Detect which cell encompasses the target text, then output its (x, y) center coordinate. 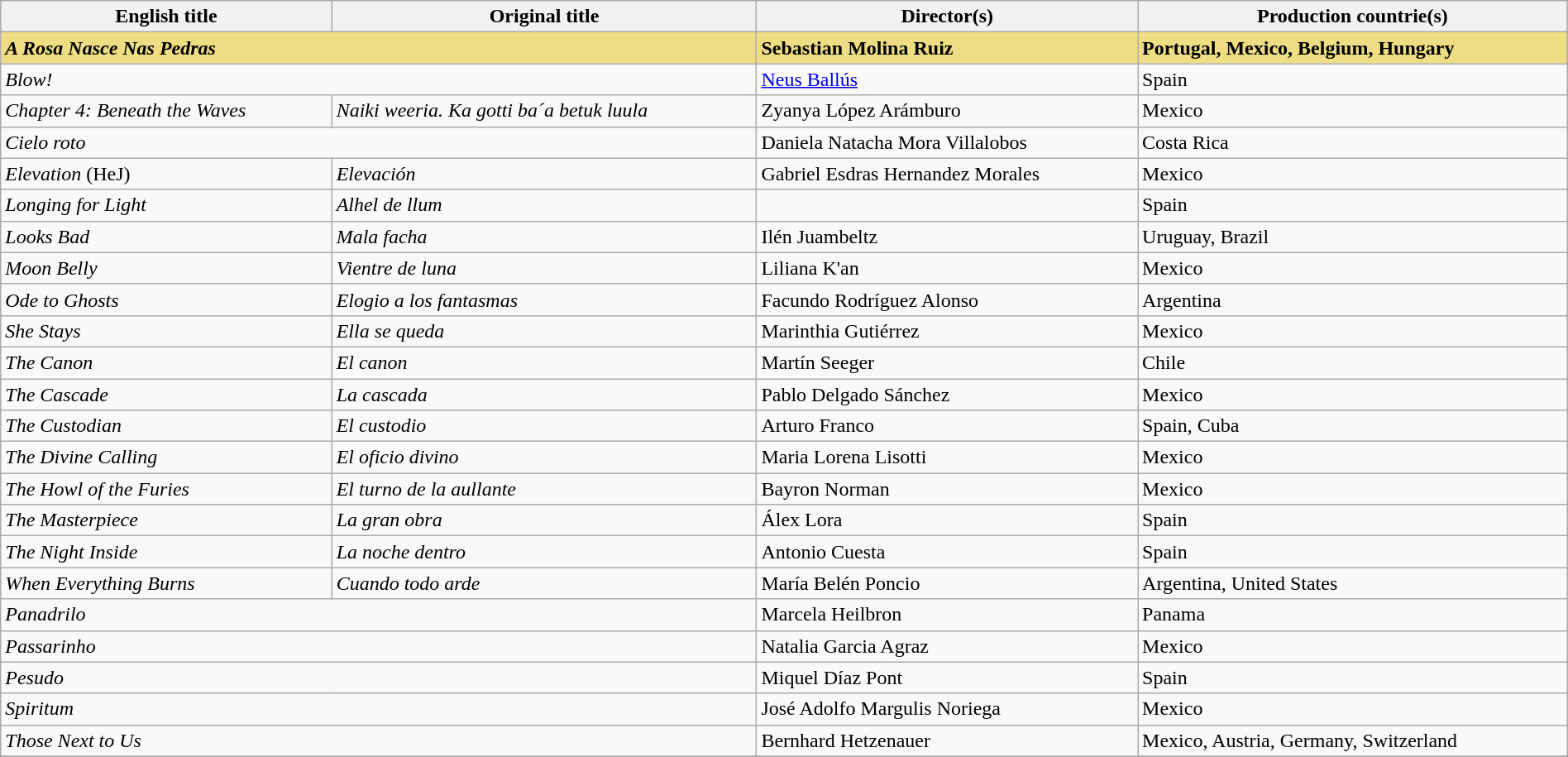
Ella se queda (544, 331)
Vientre de luna (544, 268)
Uruguay, Brazil (1353, 237)
El oficio divino (544, 458)
The Custodian (166, 426)
Martín Seeger (948, 362)
Gabriel Esdras Hernandez Morales (948, 174)
El custodio (544, 426)
Chile (1353, 362)
Arturo Franco (948, 426)
Panadrilo (379, 615)
Director(s) (948, 17)
Marinthia Gutiérrez (948, 331)
Elogio a los fantasmas (544, 299)
Alhel de llum (544, 205)
Zyanya López Arámburo (948, 111)
La noche dentro (544, 552)
Elevation (HeJ) (166, 174)
The Masterpiece (166, 520)
Spain, Cuba (1353, 426)
The Canon (166, 362)
Neus Ballús (948, 79)
Chapter 4: Beneath the Waves (166, 111)
Elevación (544, 174)
Panama (1353, 615)
English title (166, 17)
Antonio Cuesta (948, 552)
Mexico, Austria, Germany, Switzerland (1353, 740)
Daniela Natacha Mora Villalobos (948, 142)
Portugal, Mexico, Belgium, Hungary (1353, 48)
Facundo Rodríguez Alonso (948, 299)
The Cascade (166, 395)
Costa Rica (1353, 142)
The Night Inside (166, 552)
Moon Belly (166, 268)
Blow! (379, 79)
Naiki weeria. Ka gotti ba´a betuk luula (544, 111)
Spiritum (379, 709)
Argentina, United States (1353, 583)
Maria Lorena Lisotti (948, 458)
Passarinho (379, 646)
Sebastian Molina Ruiz (948, 48)
María Belén Poncio (948, 583)
Bayron Norman (948, 489)
Álex Lora (948, 520)
La gran obra (544, 520)
Liliana K'an (948, 268)
Bernhard Hetzenauer (948, 740)
El turno de la aullante (544, 489)
Looks Bad (166, 237)
She Stays (166, 331)
Ode to Ghosts (166, 299)
Cielo roto (379, 142)
Marcela Heilbron (948, 615)
Original title (544, 17)
Argentina (1353, 299)
Longing for Light (166, 205)
The Divine Calling (166, 458)
Production countrie(s) (1353, 17)
Miquel Díaz Pont (948, 678)
La cascada (544, 395)
Those Next to Us (379, 740)
When Everything Burns (166, 583)
The Howl of the Furies (166, 489)
Pesudo (379, 678)
Natalia Garcia Agraz (948, 646)
El canon (544, 362)
Mala facha (544, 237)
A Rosa Nasce Nas Pedras (379, 48)
Ilén Juambeltz (948, 237)
Pablo Delgado Sánchez (948, 395)
José Adolfo Margulis Noriega (948, 709)
Cuando todo arde (544, 583)
